Extract the (x, y) coordinate from the center of the cell holding the provided text.  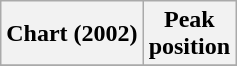
Peakposition (189, 34)
Chart (2002) (72, 34)
